Scan for the cell matching the given text and deliver its [X, Y] coordinate at center. 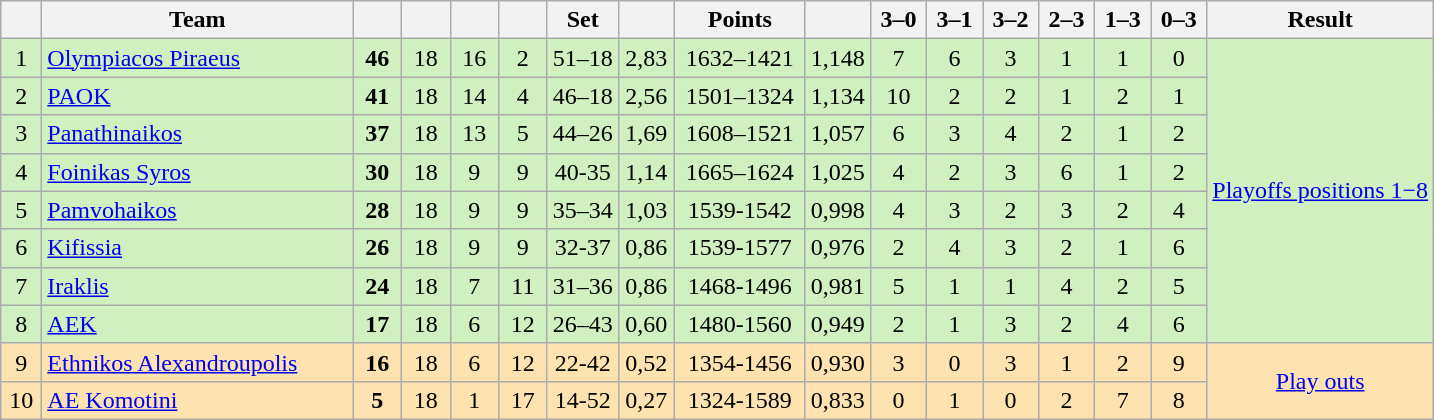
1539-1577 [740, 248]
2,56 [646, 96]
2,83 [646, 58]
37 [378, 134]
1324-1589 [740, 400]
Set [582, 20]
32-37 [582, 248]
0,833 [838, 400]
1480-1560 [740, 324]
1,03 [646, 210]
30 [378, 172]
AE Komotini [198, 400]
0,949 [838, 324]
1539-1542 [740, 210]
35–34 [582, 210]
Points [740, 20]
14 [474, 96]
1665–1624 [740, 172]
11 [524, 286]
26 [378, 248]
44–26 [582, 134]
22-42 [582, 362]
1468-1496 [740, 286]
Panathinaikos [198, 134]
46 [378, 58]
0,60 [646, 324]
Result [1320, 20]
0,27 [646, 400]
40-35 [582, 172]
1,025 [838, 172]
13 [474, 134]
1608–1521 [740, 134]
0,976 [838, 248]
Iraklis [198, 286]
2–3 [1067, 20]
3–2 [1010, 20]
1,14 [646, 172]
1,057 [838, 134]
Olympiacos Piraeus [198, 58]
Pamvohaikos [198, 210]
41 [378, 96]
PAOK [198, 96]
Playoffs positions 1−8 [1320, 191]
1–3 [1123, 20]
46–18 [582, 96]
1501–1324 [740, 96]
26–43 [582, 324]
0,52 [646, 362]
1,134 [838, 96]
31–36 [582, 286]
24 [378, 286]
Kifissia [198, 248]
AEK [198, 324]
0,998 [838, 210]
0,981 [838, 286]
51–18 [582, 58]
14-52 [582, 400]
28 [378, 210]
3–0 [898, 20]
1,148 [838, 58]
1354-1456 [740, 362]
Ethnikos Alexandroupolis [198, 362]
1632–1421 [740, 58]
0–3 [1179, 20]
Play outs [1320, 381]
Team [198, 20]
Foinikas Syros [198, 172]
0,930 [838, 362]
3–1 [954, 20]
1,69 [646, 134]
